Identify which cell holds the provided text, then report its [X, Y] central coordinate. 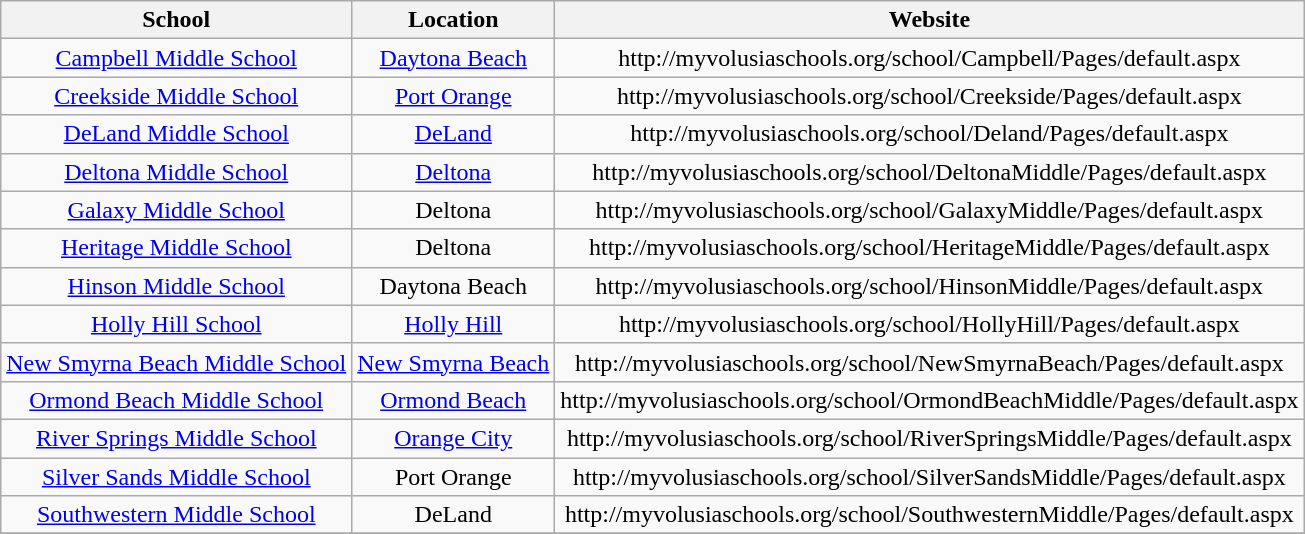
Silver Sands Middle School [176, 477]
http://myvolusiaschools.org/school/SouthwesternMiddle/Pages/default.aspx [930, 515]
http://myvolusiaschools.org/school/RiverSpringsMiddle/Pages/default.aspx [930, 438]
Orange City [454, 438]
Deltona Middle School [176, 172]
Ormond Beach [454, 400]
Ormond Beach Middle School [176, 400]
http://myvolusiaschools.org/school/HollyHill/Pages/default.aspx [930, 324]
Southwestern Middle School [176, 515]
http://myvolusiaschools.org/school/NewSmyrnaBeach/Pages/default.aspx [930, 362]
Creekside Middle School [176, 96]
Website [930, 20]
DeLand Middle School [176, 134]
http://myvolusiaschools.org/school/HeritageMiddle/Pages/default.aspx [930, 248]
Galaxy Middle School [176, 210]
http://myvolusiaschools.org/school/HinsonMiddle/Pages/default.aspx [930, 286]
River Springs Middle School [176, 438]
Holly Hill [454, 324]
http://myvolusiaschools.org/school/OrmondBeachMiddle/Pages/default.aspx [930, 400]
Heritage Middle School [176, 248]
http://myvolusiaschools.org/school/Campbell/Pages/default.aspx [930, 58]
Hinson Middle School [176, 286]
http://myvolusiaschools.org/school/Creekside/Pages/default.aspx [930, 96]
http://myvolusiaschools.org/school/DeltonaMiddle/Pages/default.aspx [930, 172]
http://myvolusiaschools.org/school/SilverSandsMiddle/Pages/default.aspx [930, 477]
http://myvolusiaschools.org/school/GalaxyMiddle/Pages/default.aspx [930, 210]
New Smyrna Beach [454, 362]
Holly Hill School [176, 324]
Location [454, 20]
New Smyrna Beach Middle School [176, 362]
Campbell Middle School [176, 58]
http://myvolusiaschools.org/school/Deland/Pages/default.aspx [930, 134]
School [176, 20]
